Return the (X, Y) coordinate for the center point of the cell that contains the specified text.  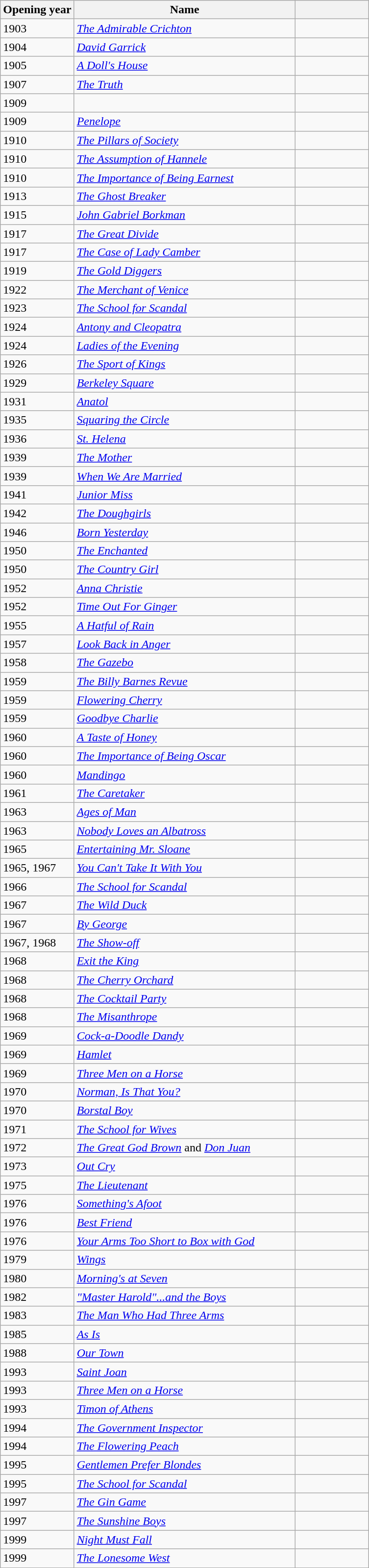
1905 (37, 66)
Your Arms Too Short to Box with God (184, 1241)
The Gazebo (184, 663)
1929 (37, 383)
1931 (37, 401)
The School for Wives (184, 1129)
Gentlemen Prefer Blondes (184, 1465)
Night Must Fall (184, 1540)
John Gabriel Borkman (184, 215)
Born Yesterday (184, 532)
1919 (37, 271)
The Importance of Being Earnest (184, 177)
1988 (37, 1353)
A Hatful of Rain (184, 625)
Squaring the Circle (184, 420)
1961 (37, 793)
1985 (37, 1334)
Look Back in Anger (184, 644)
1904 (37, 47)
1967, 1968 (37, 943)
1973 (37, 1167)
Best Friend (184, 1222)
Name (184, 10)
The Doughgirls (184, 513)
1903 (37, 28)
The Importance of Being Oscar (184, 756)
1966 (37, 887)
1982 (37, 1297)
Flowering Cherry (184, 700)
1922 (37, 290)
The Cocktail Party (184, 998)
Ages of Man (184, 812)
The Enchanted (184, 551)
The Great God Brown and Don Juan (184, 1148)
1975 (37, 1185)
The Gin Game (184, 1502)
The Pillars of Society (184, 140)
A Taste of Honey (184, 737)
Junior Miss (184, 495)
The Sunshine Boys (184, 1521)
Our Town (184, 1353)
The Flowering Peach (184, 1446)
The Government Inspector (184, 1428)
Antony and Cleopatra (184, 327)
Wings (184, 1260)
Anna Christie (184, 588)
Entertaining Mr. Sloane (184, 849)
The Show-off (184, 943)
The Merchant of Venice (184, 290)
Mandingo (184, 774)
The Country Girl (184, 570)
1915 (37, 215)
Saint Joan (184, 1371)
Morning's at Seven (184, 1278)
The Case of Lady Camber (184, 252)
Berkeley Square (184, 383)
Anatol (184, 401)
1955 (37, 625)
1957 (37, 644)
The Great Divide (184, 234)
Borstal Boy (184, 1110)
1946 (37, 532)
1936 (37, 439)
The Truth (184, 84)
When We Are Married (184, 476)
Time Out For Ginger (184, 607)
Exit the King (184, 961)
You Can't Take It With You (184, 868)
Something's Afoot (184, 1204)
1923 (37, 308)
Goodbye Charlie (184, 719)
1983 (37, 1316)
David Garrick (184, 47)
The Wild Duck (184, 905)
As Is (184, 1334)
Opening year (37, 10)
The Misanthrope (184, 1017)
1907 (37, 84)
The Lonesome West (184, 1558)
The Billy Barnes Revue (184, 681)
1935 (37, 420)
Cock-a-Doodle Dandy (184, 1036)
1971 (37, 1129)
The Gold Diggers (184, 271)
Timon of Athens (184, 1409)
A Doll's House (184, 66)
1926 (37, 364)
The Assumption of Hannele (184, 159)
By George (184, 924)
"Master Harold"...and the Boys (184, 1297)
1980 (37, 1278)
1958 (37, 663)
Penelope (184, 122)
1965, 1967 (37, 868)
1942 (37, 513)
Nobody Loves an Albatross (184, 831)
The Caretaker (184, 793)
Ladies of the Evening (184, 346)
Hamlet (184, 1054)
The Sport of Kings (184, 364)
Norman, Is That You? (184, 1092)
The Lieutenant (184, 1185)
The Admirable Crichton (184, 28)
1972 (37, 1148)
1979 (37, 1260)
The Cherry Orchard (184, 980)
1965 (37, 849)
The Mother (184, 457)
The Ghost Breaker (184, 196)
Out Cry (184, 1167)
1941 (37, 495)
The Man Who Had Three Arms (184, 1316)
St. Helena (184, 439)
1913 (37, 196)
